Return the [X, Y] coordinate for the center point of the cell that contains the specified text.  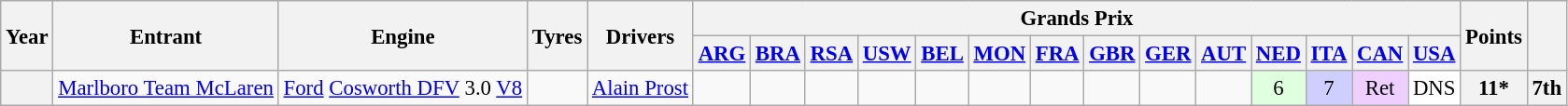
Tyres [557, 35]
DNS [1434, 88]
Year [27, 35]
11* [1494, 88]
7 [1328, 88]
FRA [1057, 54]
7th [1547, 88]
GBR [1112, 54]
AUT [1223, 54]
6 [1279, 88]
MON [999, 54]
GER [1168, 54]
Drivers [641, 35]
Entrant [166, 35]
NED [1279, 54]
BEL [942, 54]
ITA [1328, 54]
Grands Prix [1076, 19]
Marlboro Team McLaren [166, 88]
Ford Cosworth DFV 3.0 V8 [403, 88]
RSA [831, 54]
Ret [1380, 88]
BRA [779, 54]
USA [1434, 54]
Alain Prost [641, 88]
Points [1494, 35]
Engine [403, 35]
CAN [1380, 54]
USW [887, 54]
ARG [721, 54]
